Capture the cell that displays the provided text and extract its (X, Y) central coordinate. 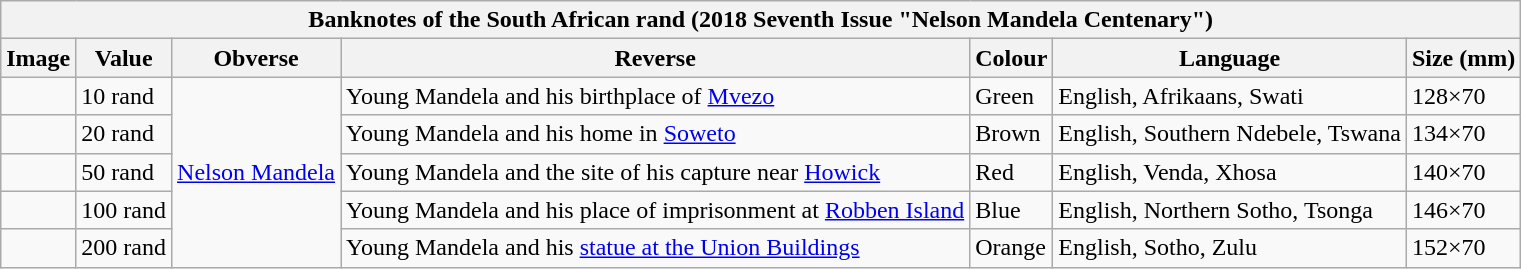
Colour (1012, 58)
200 rand (124, 248)
Red (1012, 172)
Orange (1012, 248)
English, Venda, Xhosa (1230, 172)
Obverse (256, 58)
134×70 (1463, 134)
Reverse (656, 58)
English, Northern Sotho, Tsonga (1230, 210)
Banknotes of the South African rand (2018 Seventh Issue "Nelson Mandela Centenary") (761, 20)
Young Mandela and his birthplace of Mvezo (656, 96)
Image (38, 58)
10 rand (124, 96)
152×70 (1463, 248)
50 rand (124, 172)
English, Sotho, Zulu (1230, 248)
128×70 (1463, 96)
Young Mandela and his statue at the Union Buildings (656, 248)
Green (1012, 96)
Brown (1012, 134)
Young Mandela and his place of imprisonment at Robben Island (656, 210)
Young Mandela and his home in Soweto (656, 134)
100 rand (124, 210)
English, Afrikaans, Swati (1230, 96)
English, Southern Ndebele, Tswana (1230, 134)
Language (1230, 58)
Value (124, 58)
Nelson Mandela (256, 172)
20 rand (124, 134)
146×70 (1463, 210)
Blue (1012, 210)
140×70 (1463, 172)
Size (mm) (1463, 58)
Young Mandela and the site of his capture near Howick (656, 172)
